Provide the [x, y] coordinate of the cell's center where the given text is located.  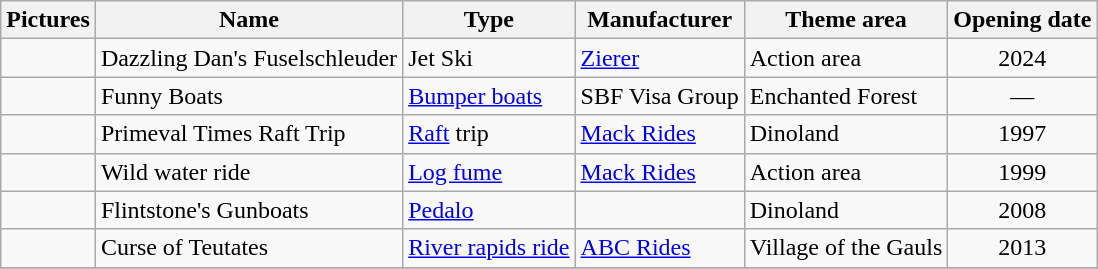
— [1022, 96]
2013 [1022, 248]
2024 [1022, 58]
Bumper boats [489, 96]
Pedalo [489, 210]
Enchanted Forest [846, 96]
Curse of Teutates [248, 248]
ABC Rides [660, 248]
Village of the Gauls [846, 248]
SBF Visa Group [660, 96]
Type [489, 20]
Log fume [489, 172]
Theme area [846, 20]
Flintstone's Gunboats [248, 210]
Pictures [48, 20]
Manufacturer [660, 20]
1999 [1022, 172]
River rapids ride [489, 248]
Jet Ski [489, 58]
Raft trip [489, 134]
1997 [1022, 134]
2008 [1022, 210]
Opening date [1022, 20]
Wild water ride [248, 172]
Funny Boats [248, 96]
Zierer [660, 58]
Name [248, 20]
Dazzling Dan's Fuselschleuder [248, 58]
Primeval Times Raft Trip [248, 134]
